Return [X, Y] of the center of cell containing provided text 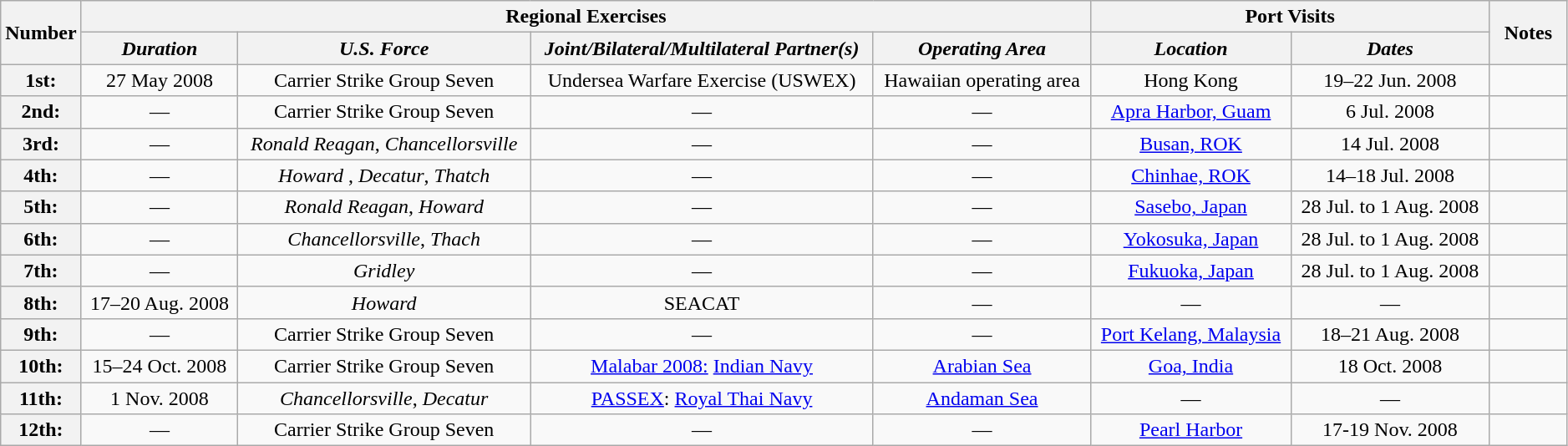
14 Jul. 2008 [1390, 144]
Dates [1390, 48]
Apra Harbor, Guam [1191, 112]
8th: [41, 302]
Chancellorsville, Thach [384, 239]
Fukuoka, Japan [1191, 271]
U.S. Force [384, 48]
Chancellorsville, Decatur [384, 398]
1 Nov. 2008 [160, 398]
Goa, India [1191, 366]
Number [41, 33]
Undersea Warfare Exercise (USWEX) [702, 80]
3rd: [41, 144]
Gridley [384, 271]
6 Jul. 2008 [1390, 112]
14–18 Jul. 2008 [1390, 175]
17-19 Nov. 2008 [1390, 430]
Ronald Reagan, Howard [384, 207]
Port Kelang, Malaysia [1191, 334]
5th: [41, 207]
Duration [160, 48]
12th: [41, 430]
Hawaiian operating area [982, 80]
10th: [41, 366]
Operating Area [982, 48]
2nd: [41, 112]
Hong Kong [1191, 80]
7th: [41, 271]
1st: [41, 80]
Howard [384, 302]
Howard , Decatur, Thatch [384, 175]
Chinhae, ROK [1191, 175]
Andaman Sea [982, 398]
19–22 Jun. 2008 [1390, 80]
18–21 Aug. 2008 [1390, 334]
18 Oct. 2008 [1390, 366]
9th: [41, 334]
15–24 Oct. 2008 [160, 366]
Port Visits [1290, 17]
27 May 2008 [160, 80]
Ronald Reagan, Chancellorsville [384, 144]
4th: [41, 175]
SEACAT [702, 302]
6th: [41, 239]
11th: [41, 398]
PASSEX: Royal Thai Navy [702, 398]
Regional Exercises [586, 17]
Malabar 2008: Indian Navy [702, 366]
Sasebo, Japan [1191, 207]
Notes [1529, 33]
17–20 Aug. 2008 [160, 302]
Pearl Harbor [1191, 430]
Yokosuka, Japan [1191, 239]
Busan, ROK [1191, 144]
Location [1191, 48]
Arabian Sea [982, 366]
Joint/Bilateral/Multilateral Partner(s) [702, 48]
